Find where the given text appears and provide that cell's center as (x, y) coordinate. 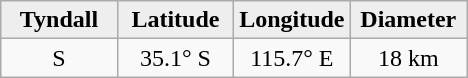
115.7° E (292, 58)
Latitude (175, 20)
35.1° S (175, 58)
Tyndall (59, 20)
18 km (408, 58)
Longitude (292, 20)
S (59, 58)
Diameter (408, 20)
